Capture the cell that displays the provided text and extract its [X, Y] central coordinate. 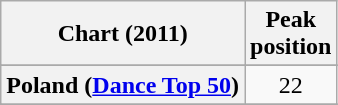
Poland (Dance Top 50) [123, 85]
Chart (2011) [123, 34]
Peakposition [291, 34]
22 [291, 85]
